Provide the (x, y) coordinate of the cell's center where the given text is located.  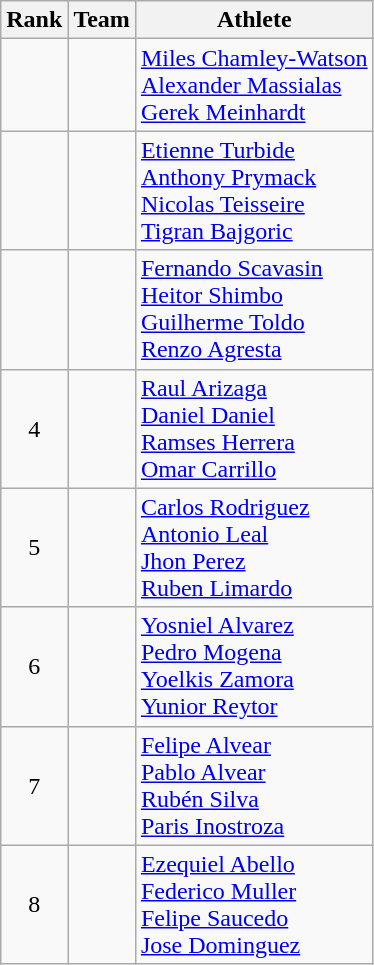
Raul ArizagaDaniel DanielRamses HerreraOmar Carrillo (254, 428)
5 (34, 548)
Etienne TurbideAnthony PrymackNicolas TeisseireTigran Bajgoric (254, 190)
Yosniel AlvarezPedro MogenaYoelkis ZamoraYunior Reytor (254, 666)
8 (34, 904)
Felipe AlvearPablo AlvearRubén SilvaParis Inostroza (254, 786)
Rank (34, 20)
7 (34, 786)
6 (34, 666)
Carlos RodriguezAntonio LealJhon PerezRuben Limardo (254, 548)
4 (34, 428)
Athlete (254, 20)
Miles Chamley-WatsonAlexander MassialasGerek Meinhardt (254, 85)
Fernando ScavasinHeitor ShimboGuilherme ToldoRenzo Agresta (254, 310)
Team (102, 20)
Ezequiel AbelloFederico MullerFelipe SaucedoJose Dominguez (254, 904)
